For the text-containing cell, return its midpoint in (X, Y) coordinate format. 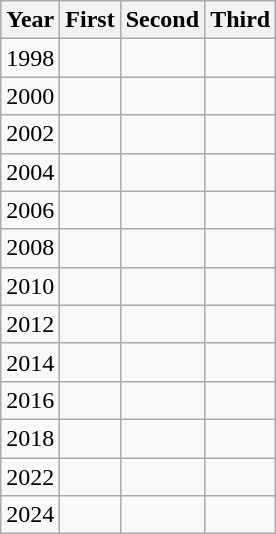
2024 (30, 515)
2000 (30, 96)
2012 (30, 324)
2010 (30, 286)
Second (162, 20)
Year (30, 20)
2022 (30, 477)
1998 (30, 58)
First (90, 20)
Third (240, 20)
2002 (30, 134)
2006 (30, 210)
2018 (30, 438)
2008 (30, 248)
2016 (30, 400)
2014 (30, 362)
2004 (30, 172)
